Detect which cell encompasses the target text, then output its (X, Y) center coordinate. 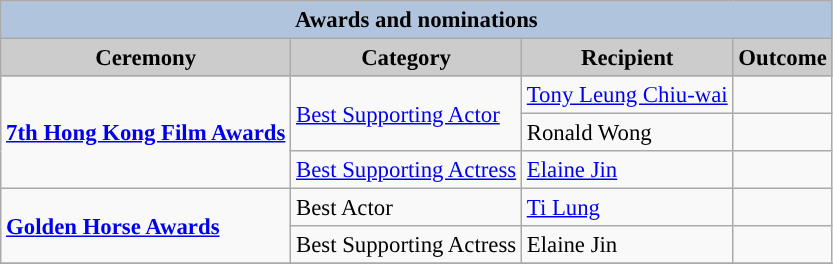
Awards and nominations (416, 20)
Ronald Wong (626, 133)
Best Actor (406, 208)
Category (406, 58)
7th Hong Kong Film Awards (146, 132)
Golden Horse Awards (146, 226)
Tony Leung Chiu-wai (626, 95)
Best Supporting Actor (406, 114)
Ti Lung (626, 208)
Ceremony (146, 58)
Recipient (626, 58)
Outcome (782, 58)
